Provide the (x, y) coordinate of the cell's center where the given text is located.  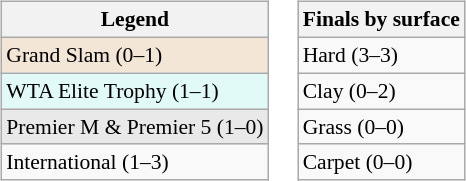
Hard (3–3) (382, 55)
Carpet (0–0) (382, 162)
Legend (134, 20)
Grand Slam (0–1) (134, 55)
Finals by surface (382, 20)
Premier M & Premier 5 (1–0) (134, 127)
International (1–3) (134, 162)
Grass (0–0) (382, 127)
Clay (0–2) (382, 91)
WTA Elite Trophy (1–1) (134, 91)
